Identify which cell holds the provided text, then report its (x, y) central coordinate. 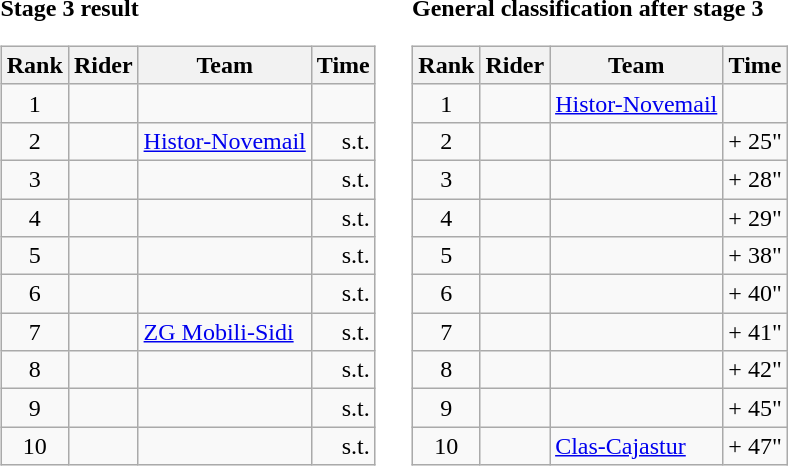
+ 41" (755, 332)
ZG Mobili-Sidi (224, 332)
+ 38" (755, 256)
+ 29" (755, 217)
+ 47" (755, 446)
+ 40" (755, 294)
+ 45" (755, 408)
+ 25" (755, 141)
Clas-Cajastur (636, 446)
+ 28" (755, 179)
+ 42" (755, 370)
